For the text-containing cell, return its midpoint in (X, Y) coordinate format. 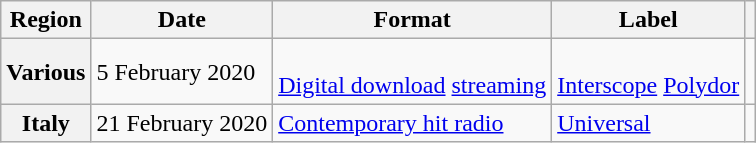
Digital download streaming (412, 72)
Various (46, 72)
Date (182, 20)
Contemporary hit radio (412, 123)
Universal (648, 123)
21 February 2020 (182, 123)
Format (412, 20)
Italy (46, 123)
5 February 2020 (182, 72)
Label (648, 20)
Interscope Polydor (648, 72)
Region (46, 20)
